Return the [x, y] coordinate for the center point of the cell that contains the specified text.  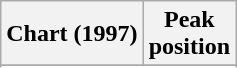
Chart (1997) [72, 34]
Peakposition [189, 34]
